Identify which cell holds the provided text, then report its (X, Y) central coordinate. 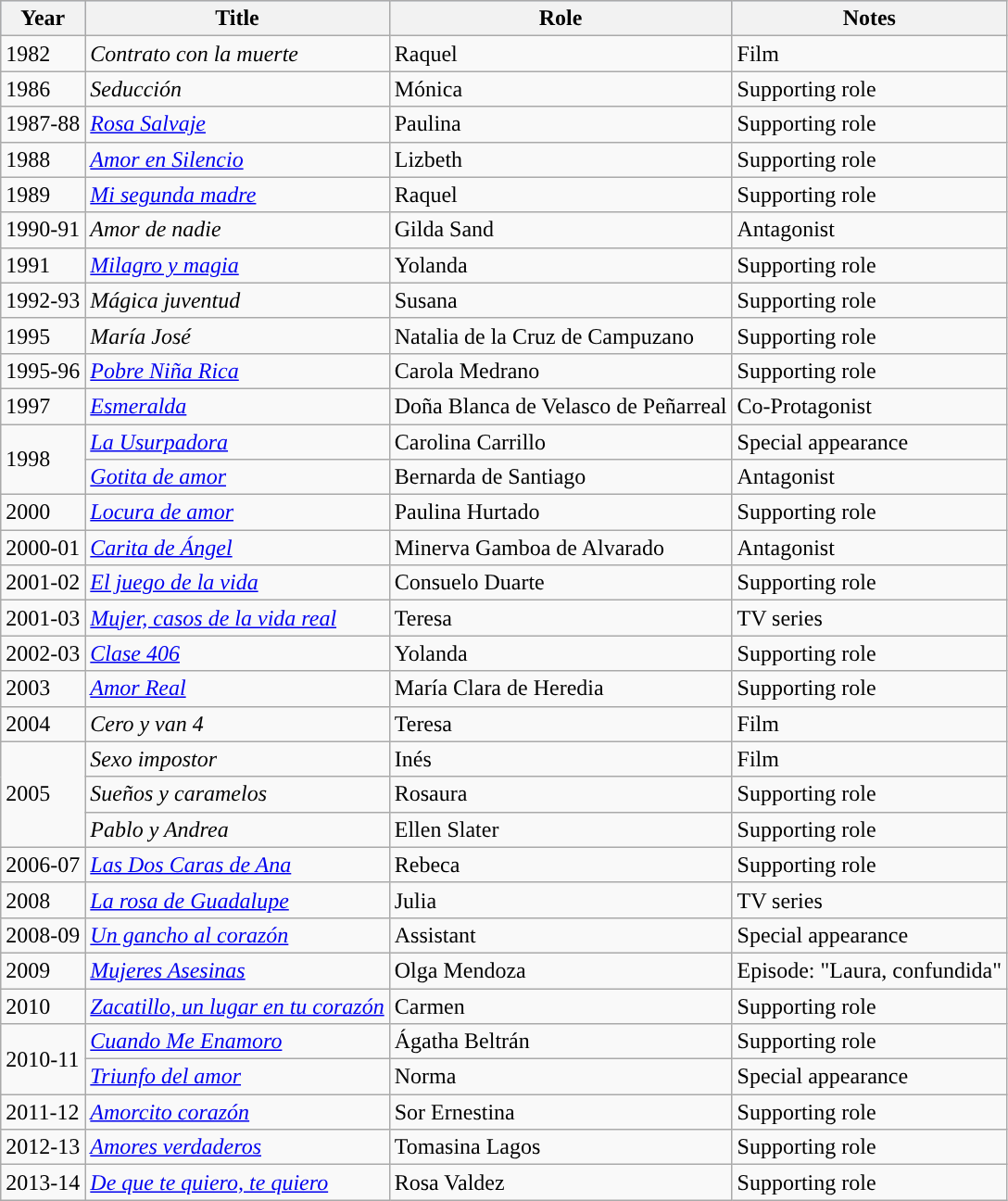
Minerva Gamboa de Alvarado (561, 548)
Norma (561, 1077)
2001-02 (43, 583)
Mágica juventud (237, 300)
Amores verdaderos (237, 1147)
Amor de nadie (237, 230)
2012-13 (43, 1147)
Amor en Silencio (237, 159)
Role (561, 19)
Ellen Slater (561, 829)
Rebeca (561, 865)
Milagro y magia (237, 265)
Assistant (561, 935)
Consuelo Duarte (561, 583)
1997 (43, 406)
2008 (43, 900)
Bernarda de Santiago (561, 477)
2011-12 (43, 1112)
1992-93 (43, 300)
Notes (869, 19)
Rosaura (561, 794)
Inés (561, 759)
Susana (561, 300)
De que te quiero, te quiero (237, 1182)
Carola Medrano (561, 371)
Zacatillo, un lugar en tu corazón (237, 1005)
Contrato con la muerte (237, 54)
Carolina Carrillo (561, 442)
Cero y van 4 (237, 724)
Pablo y Andrea (237, 829)
Paulina (561, 124)
1995 (43, 335)
Paulina Hurtado (561, 512)
1995-96 (43, 371)
2009 (43, 970)
Seducción (237, 89)
Title (237, 19)
1986 (43, 89)
1998 (43, 460)
Tomasina Lagos (561, 1147)
Ágatha Beltrán (561, 1042)
Carmen (561, 1005)
Esmeralda (237, 406)
Amorcito corazón (237, 1112)
Cuando Me Enamoro (237, 1042)
1982 (43, 54)
1988 (43, 159)
Gilda Sand (561, 230)
2000 (43, 512)
2008-09 (43, 935)
2010-11 (43, 1059)
Sueños y caramelos (237, 794)
Sexo impostor (237, 759)
Clase 406 (237, 653)
1987-88 (43, 124)
María Clara de Heredia (561, 689)
María José (237, 335)
Year (43, 19)
Julia (561, 900)
2005 (43, 794)
2002-03 (43, 653)
Carita de Ángel (237, 548)
Las Dos Caras de Ana (237, 865)
2013-14 (43, 1182)
El juego de la vida (237, 583)
2004 (43, 724)
1989 (43, 195)
Co-Protagonist (869, 406)
Triunfo del amor (237, 1077)
Lizbeth (561, 159)
Gotita de amor (237, 477)
2006-07 (43, 865)
2001-03 (43, 618)
2003 (43, 689)
Episode: "Laura, confundida" (869, 970)
Amor Real (237, 689)
Un gancho al corazón (237, 935)
Mujeres Asesinas (237, 970)
Mi segunda madre (237, 195)
Rosa Valdez (561, 1182)
La rosa de Guadalupe (237, 900)
La Usurpadora (237, 442)
1990-91 (43, 230)
Sor Ernestina (561, 1112)
Doña Blanca de Velasco de Peñarreal (561, 406)
Natalia de la Cruz de Campuzano (561, 335)
2010 (43, 1005)
2000-01 (43, 548)
1991 (43, 265)
Mónica (561, 89)
Pobre Niña Rica (237, 371)
Rosa Salvaje (237, 124)
Mujer, casos de la vida real (237, 618)
Olga Mendoza (561, 970)
Locura de amor (237, 512)
